Identify which cell holds the provided text, then report its [X, Y] central coordinate. 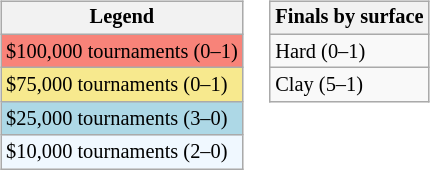
$10,000 tournaments (2–0) [122, 152]
$100,000 tournaments (0–1) [122, 51]
$75,000 tournaments (0–1) [122, 85]
Clay (5–1) [349, 85]
Hard (0–1) [349, 51]
Legend [122, 18]
Finals by surface [349, 18]
$25,000 tournaments (3–0) [122, 119]
